Search for the cell housing the specified text and yield its [x, y] center coordinate. 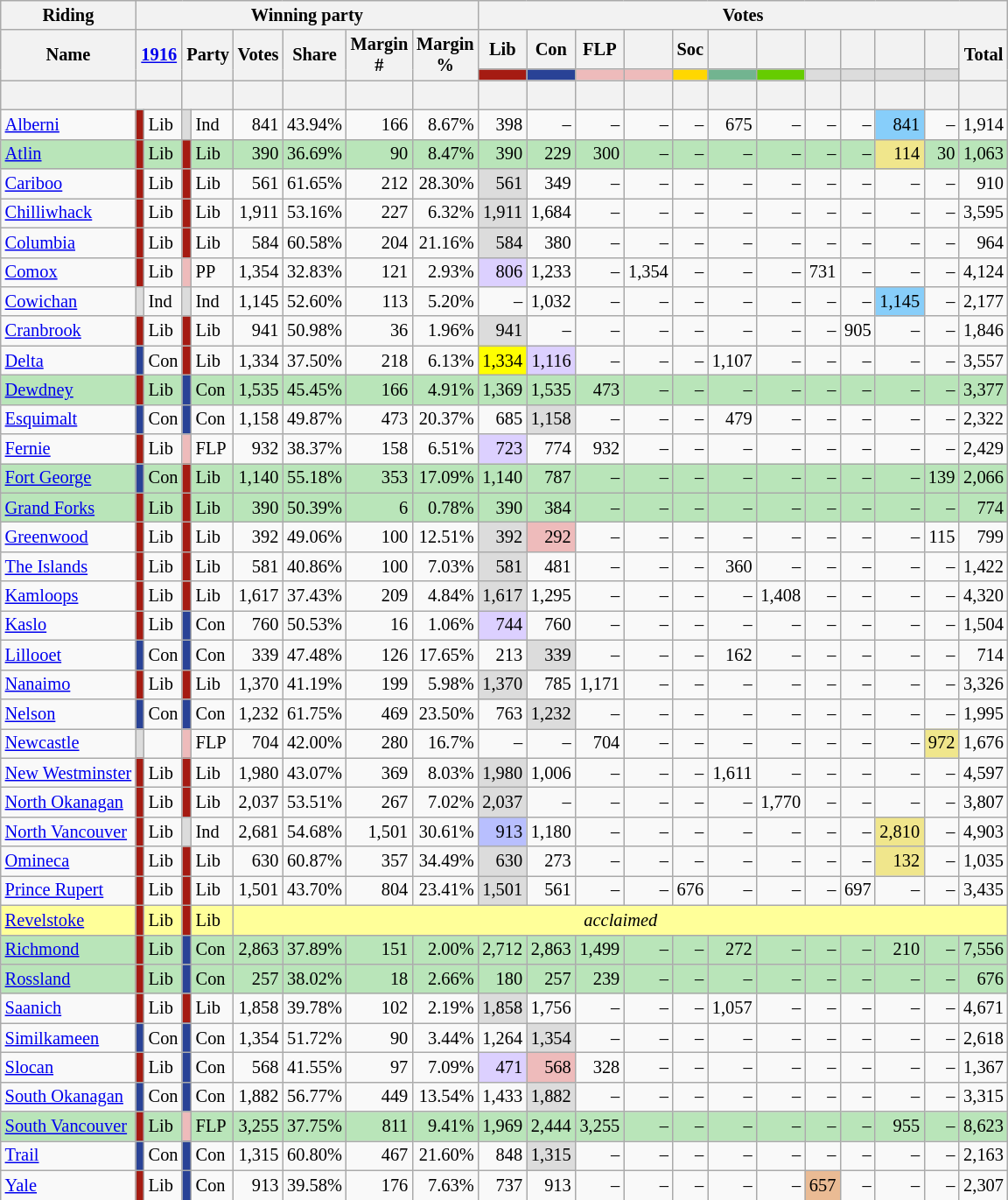
Riding [68, 15]
158 [380, 449]
23.41% [444, 890]
1,180 [551, 832]
39.78% [315, 1008]
212 [380, 184]
5.20% [444, 301]
328 [600, 1067]
1,684 [551, 213]
1,969 [502, 1126]
43.94% [315, 124]
697 [857, 890]
12.51% [444, 537]
469 [380, 713]
41.55% [315, 1067]
292 [551, 537]
PP [213, 272]
Rossland [68, 979]
South Vancouver [68, 1126]
60.87% [315, 861]
272 [732, 950]
213 [502, 655]
7.63% [444, 1185]
52.60% [315, 301]
8.67% [444, 124]
Cowichan [68, 301]
4,903 [983, 832]
6.13% [444, 361]
Grand Forks [68, 508]
2,307 [983, 1185]
139 [941, 478]
657 [822, 1185]
204 [380, 242]
Newcastle [68, 743]
2.93% [444, 272]
714 [983, 655]
6.51% [444, 449]
1,063 [983, 154]
60.58% [315, 242]
45.45% [315, 389]
Columbia [68, 242]
Slocan [68, 1067]
55.18% [315, 478]
43.07% [315, 773]
53.51% [315, 802]
Name [68, 55]
Yale [68, 1185]
4.91% [444, 389]
2,712 [502, 950]
3,315 [983, 1097]
1,995 [983, 713]
50.39% [315, 508]
218 [380, 361]
37.89% [315, 950]
102 [380, 1008]
1,433 [502, 1097]
50.98% [315, 331]
Kamloops [68, 596]
37.75% [315, 1126]
113 [380, 301]
Richmond [68, 950]
6 [380, 508]
37.50% [315, 361]
227 [380, 213]
13.54% [444, 1097]
744 [502, 625]
30.61% [444, 832]
126 [380, 655]
Alberni [68, 124]
North Vancouver [68, 832]
Lillooet [68, 655]
4,671 [983, 1008]
2,066 [983, 478]
61.75% [315, 713]
804 [380, 890]
353 [380, 478]
1,504 [983, 625]
Prince Rupert [68, 890]
7,556 [983, 950]
723 [502, 449]
4,320 [983, 596]
Cariboo [68, 184]
17.65% [444, 655]
40.86% [315, 566]
Trail [68, 1155]
1,006 [551, 773]
4,124 [983, 272]
360 [732, 566]
1,035 [983, 861]
0.78% [444, 508]
209 [380, 596]
41.19% [315, 684]
Nelson [68, 713]
Nanaimo [68, 684]
Fernie [68, 449]
2,163 [983, 1155]
848 [502, 1155]
3,435 [983, 890]
30 [941, 154]
964 [983, 242]
384 [551, 508]
38.02% [315, 979]
The Islands [68, 566]
1,369 [502, 389]
9.41% [444, 1126]
180 [502, 979]
32.83% [315, 272]
2,444 [551, 1126]
Winning party [306, 15]
737 [502, 1185]
8.03% [444, 773]
New Westminster [68, 773]
7.03% [444, 566]
acclaimed [621, 920]
17.09% [444, 478]
806 [502, 272]
36 [380, 331]
349 [551, 184]
54.68% [315, 832]
Saanich [68, 1008]
273 [551, 861]
43.70% [315, 890]
787 [551, 478]
Comox [68, 272]
1,116 [551, 361]
South Okanagan [68, 1097]
398 [502, 124]
1,914 [983, 124]
North Okanagan [68, 802]
1,499 [600, 950]
Delta [68, 361]
300 [600, 154]
3,326 [983, 684]
2,681 [258, 832]
479 [732, 419]
1916 [159, 55]
2,322 [983, 419]
121 [380, 272]
5.98% [444, 684]
114 [899, 154]
1,770 [780, 802]
675 [732, 124]
Soc [690, 49]
Omineca [68, 861]
972 [941, 743]
1,756 [551, 1008]
4,597 [983, 773]
1,676 [983, 743]
280 [380, 743]
Esquimalt [68, 419]
60.80% [315, 1155]
34.49% [444, 861]
47.48% [315, 655]
51.72% [315, 1038]
3,377 [983, 389]
471 [502, 1067]
Dewdney [68, 389]
8.47% [444, 154]
39.58% [315, 1185]
811 [380, 1126]
905 [857, 331]
267 [380, 802]
7.02% [444, 802]
61.65% [315, 184]
132 [899, 861]
Margin# [380, 55]
467 [380, 1155]
Greenwood [68, 537]
910 [983, 184]
Revelstoke [68, 920]
369 [380, 773]
21.60% [444, 1155]
115 [941, 537]
731 [822, 272]
2,177 [983, 301]
Atlin [68, 154]
449 [380, 1097]
1,367 [983, 1067]
21.16% [444, 242]
955 [899, 1126]
Total [983, 55]
380 [551, 242]
56.77% [315, 1097]
151 [380, 950]
37.43% [315, 596]
7.09% [444, 1067]
799 [983, 537]
97 [380, 1067]
162 [732, 655]
3.44% [444, 1038]
42.00% [315, 743]
Similkameen [68, 1038]
20.37% [444, 419]
1,422 [983, 566]
1,107 [732, 361]
1,408 [780, 596]
Share [315, 55]
Kaslo [68, 625]
53.16% [315, 213]
239 [600, 979]
1,264 [502, 1038]
1,057 [732, 1008]
49.06% [315, 537]
229 [551, 154]
Margin% [444, 55]
16 [380, 625]
199 [380, 684]
18 [380, 979]
3,595 [983, 213]
Fort George [68, 478]
1,295 [551, 596]
785 [551, 684]
38.37% [315, 449]
Party [207, 55]
481 [551, 566]
1,611 [732, 773]
1,846 [983, 331]
49.87% [315, 419]
16.7% [444, 743]
2,810 [899, 832]
3,807 [983, 802]
2.66% [444, 979]
8,623 [983, 1126]
50.53% [315, 625]
2,429 [983, 449]
685 [502, 419]
1,171 [600, 684]
1,233 [551, 272]
Chilliwhack [68, 213]
1.06% [444, 625]
6.32% [444, 213]
763 [502, 713]
23.50% [444, 713]
28.30% [444, 184]
Cranbrook [68, 331]
176 [380, 1185]
1,032 [551, 301]
2.00% [444, 950]
4.84% [444, 596]
2,618 [983, 1038]
357 [380, 861]
1.96% [444, 331]
36.69% [315, 154]
2.19% [444, 1008]
210 [899, 950]
3,557 [983, 361]
